Detect which cell encompasses the target text, then output its [x, y] center coordinate. 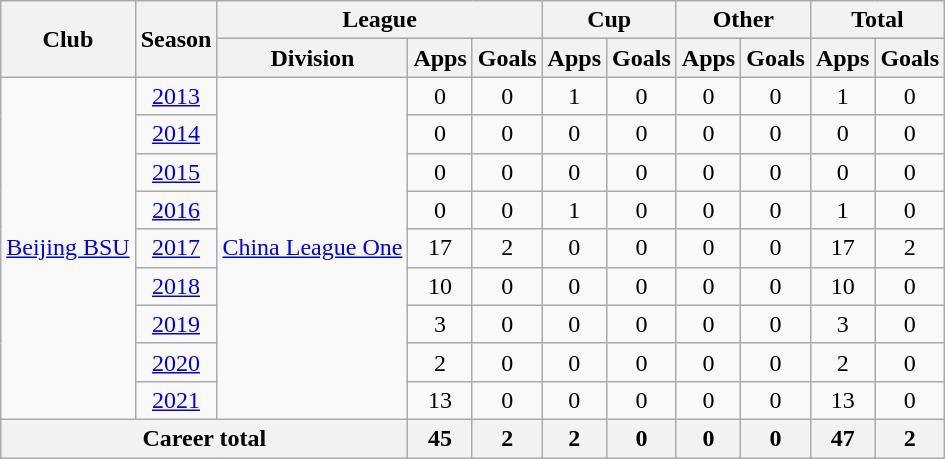
45 [440, 438]
Club [68, 39]
2020 [176, 362]
2016 [176, 210]
Career total [204, 438]
47 [842, 438]
Division [312, 58]
Other [743, 20]
2021 [176, 400]
League [380, 20]
2018 [176, 286]
Beijing BSU [68, 248]
2017 [176, 248]
China League One [312, 248]
Total [877, 20]
2013 [176, 96]
2015 [176, 172]
2019 [176, 324]
Cup [609, 20]
Season [176, 39]
2014 [176, 134]
